Detect which cell encompasses the target text, then output its [x, y] center coordinate. 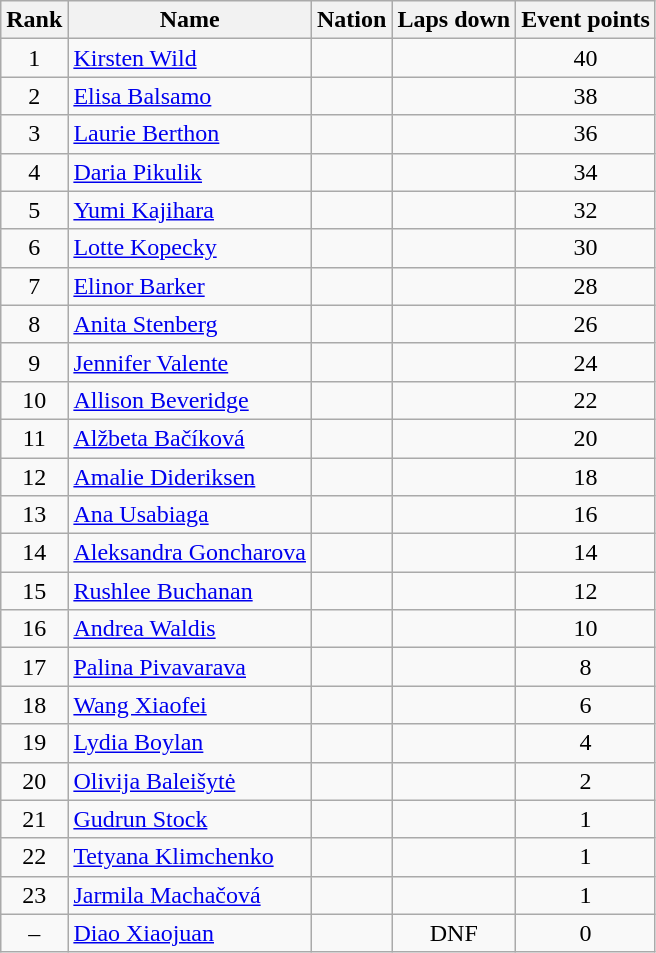
Gudrun Stock [190, 819]
Tetyana Klimchenko [190, 857]
Diao Xiaojuan [190, 933]
0 [586, 933]
26 [586, 324]
DNF [454, 933]
Wang Xiaofei [190, 705]
36 [586, 134]
Alžbeta Bačíková [190, 438]
Laurie Berthon [190, 134]
Nation [351, 20]
3 [34, 134]
40 [586, 58]
Allison Beveridge [190, 400]
Kirsten Wild [190, 58]
32 [586, 210]
30 [586, 248]
7 [34, 286]
Rank [34, 20]
Laps down [454, 20]
Palina Pivavarava [190, 667]
Aleksandra Goncharova [190, 553]
15 [34, 591]
24 [586, 362]
Jennifer Valente [190, 362]
Elisa Balsamo [190, 96]
38 [586, 96]
Rushlee Buchanan [190, 591]
Anita Stenberg [190, 324]
Name [190, 20]
Lotte Kopecky [190, 248]
Yumi Kajihara [190, 210]
19 [34, 743]
Andrea Waldis [190, 629]
Lydia Boylan [190, 743]
Amalie Dideriksen [190, 477]
34 [586, 172]
Elinor Barker [190, 286]
11 [34, 438]
Event points [586, 20]
5 [34, 210]
Olivija Baleišytė [190, 781]
17 [34, 667]
28 [586, 286]
Daria Pikulik [190, 172]
13 [34, 515]
21 [34, 819]
Ana Usabiaga [190, 515]
– [34, 933]
Jarmila Machačová [190, 895]
9 [34, 362]
23 [34, 895]
